Return the [X, Y] coordinate for the center point of the cell that contains the specified text.  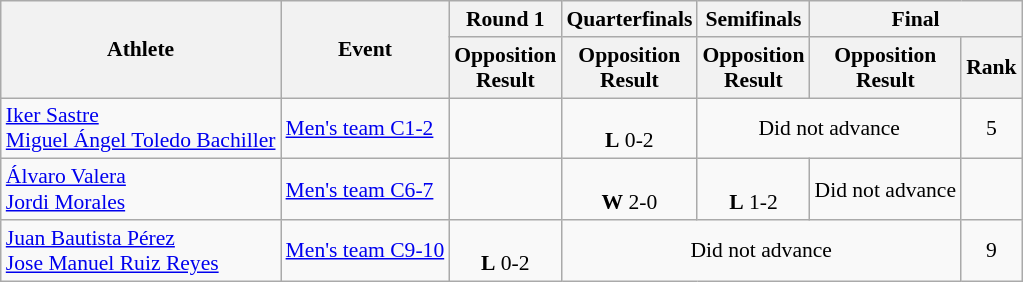
Round 1 [505, 19]
Semifinals [753, 19]
Men's team C9-10 [366, 250]
Event [366, 50]
Quarterfinals [629, 19]
Álvaro ValeraJordi Morales [141, 190]
Men's team C1-2 [366, 128]
Iker SastreMiguel Ángel Toledo Bachiller [141, 128]
Rank [992, 68]
W 2-0 [629, 190]
Athlete [141, 50]
9 [992, 250]
5 [992, 128]
Final [915, 19]
Men's team C6-7 [366, 190]
Juan Bautista PérezJose Manuel Ruiz Reyes [141, 250]
L 1-2 [753, 190]
